Locate the cell with the specified text and output its (x, y) center coordinate. 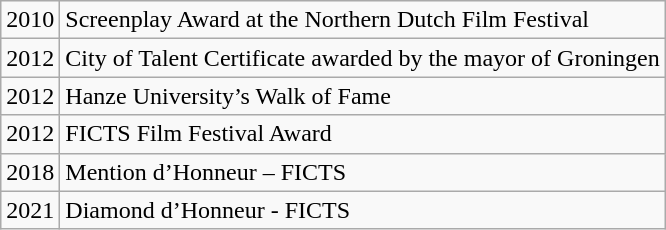
Mention d’Honneur – FICTS (362, 172)
FICTS Film Festival Award (362, 134)
Hanze University’s Walk of Fame (362, 96)
2021 (30, 210)
City of Talent Certificate awarded by the mayor of Groningen (362, 58)
2010 (30, 20)
Screenplay Award at the Northern Dutch Film Festival (362, 20)
Diamond d’Honneur - FICTS (362, 210)
2018 (30, 172)
